Locate the cell with the specified text and output its (x, y) center coordinate. 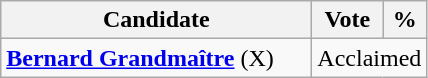
Acclaimed (370, 58)
% (405, 20)
Candidate (156, 20)
Vote (348, 20)
Bernard Grandmaître (X) (156, 58)
